Find where the given text appears and provide that cell's center as [x, y] coordinate. 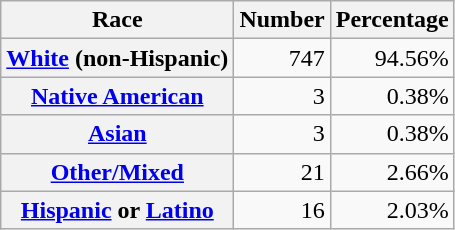
747 [282, 58]
21 [282, 172]
2.66% [392, 172]
94.56% [392, 58]
Number [282, 20]
Race [118, 20]
Other/Mixed [118, 172]
16 [282, 210]
Native American [118, 96]
2.03% [392, 210]
White (non-Hispanic) [118, 58]
Asian [118, 134]
Percentage [392, 20]
Hispanic or Latino [118, 210]
